Find where the given text appears and provide that cell's center as (x, y) coordinate. 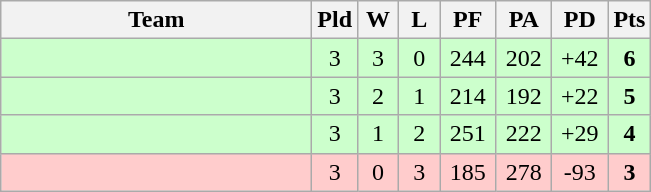
251 (468, 134)
5 (630, 96)
W (378, 20)
PD (580, 20)
Pld (335, 20)
202 (524, 58)
244 (468, 58)
222 (524, 134)
-93 (580, 172)
L (420, 20)
214 (468, 96)
Pts (630, 20)
Team (156, 20)
6 (630, 58)
PF (468, 20)
185 (468, 172)
192 (524, 96)
4 (630, 134)
+22 (580, 96)
+42 (580, 58)
278 (524, 172)
+29 (580, 134)
PA (524, 20)
